Output the (X, Y) coordinate of the center of the cell containing the given text.  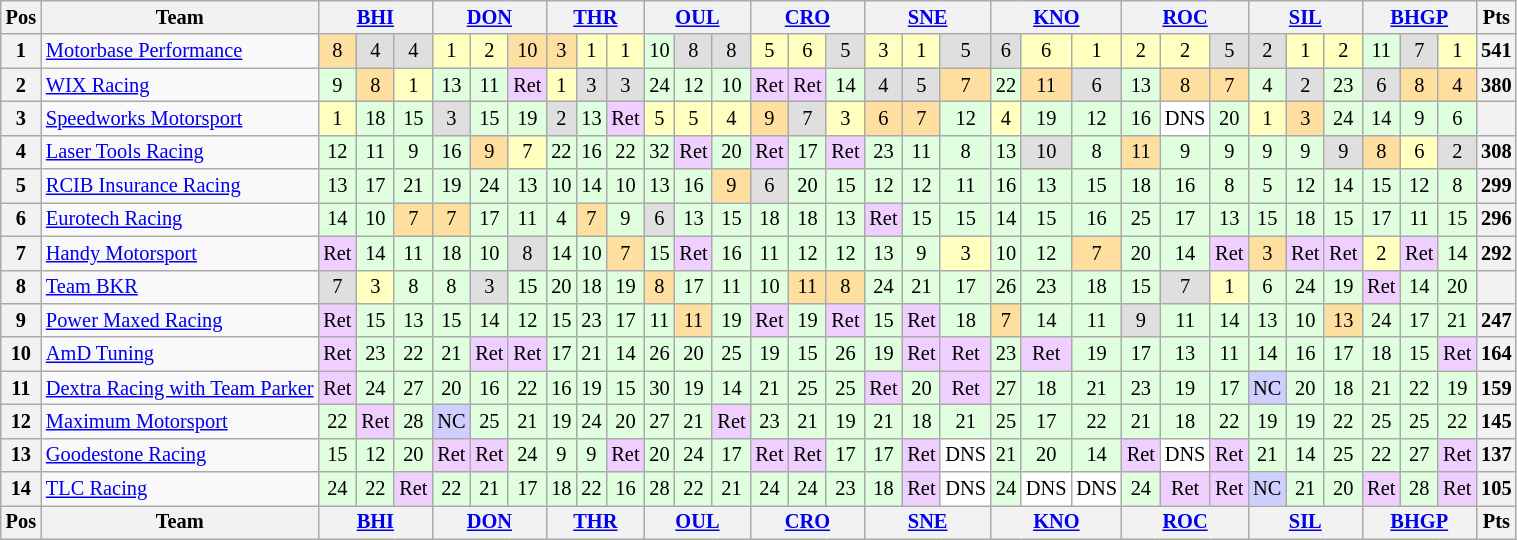
32 (659, 152)
WIX Racing (180, 85)
30 (659, 388)
Power Maxed Racing (180, 320)
105 (1496, 489)
145 (1496, 421)
296 (1496, 219)
308 (1496, 152)
Handy Motorsport (180, 253)
TLC Racing (180, 489)
Goodestone Racing (180, 455)
Laser Tools Racing (180, 152)
AmD Tuning (180, 354)
380 (1496, 85)
Dextra Racing with Team Parker (180, 388)
Eurotech Racing (180, 219)
Speedworks Motorsport (180, 118)
164 (1496, 354)
292 (1496, 253)
Maximum Motorsport (180, 421)
137 (1496, 455)
247 (1496, 320)
Team BKR (180, 287)
299 (1496, 186)
Motorbase Performance (180, 51)
541 (1496, 51)
RCIB Insurance Racing (180, 186)
159 (1496, 388)
